Locate the cell with the specified text and output its [x, y] center coordinate. 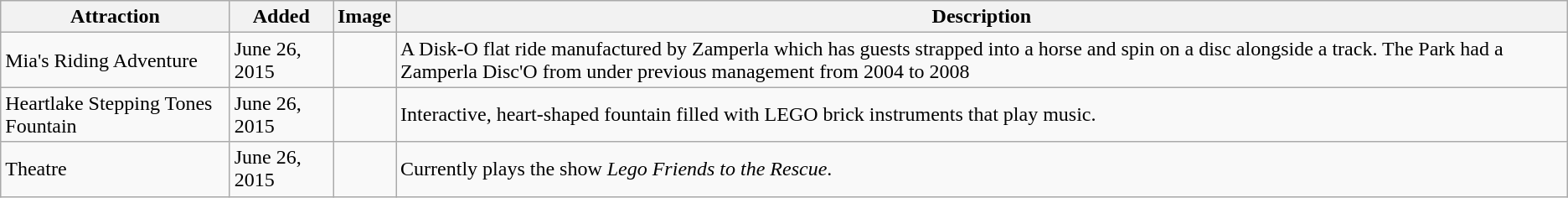
Attraction [116, 17]
Heartlake Stepping Tones Fountain [116, 114]
Image [365, 17]
Mia's Riding Adventure [116, 60]
Theatre [116, 169]
Description [982, 17]
Interactive, heart-shaped fountain filled with LEGO brick instruments that play music. [982, 114]
Added [281, 17]
Currently plays the show Lego Friends to the Rescue. [982, 169]
